Locate the cell with the specified text and output its (x, y) center coordinate. 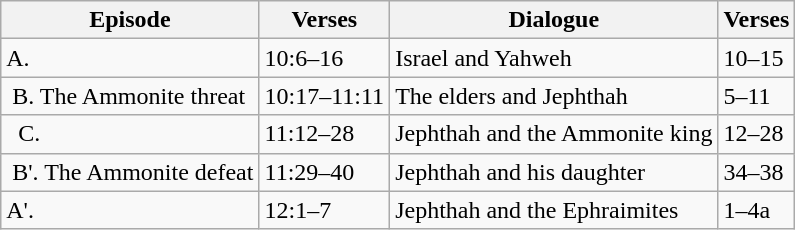
34–38 (756, 172)
11:12–28 (324, 134)
A. (130, 58)
12–28 (756, 134)
A'. (130, 210)
11:29–40 (324, 172)
10:17–11:11 (324, 96)
The elders and Jephthah (554, 96)
Dialogue (554, 20)
B. The Ammonite threat (130, 96)
B'. The Ammonite defeat (130, 172)
10–15 (756, 58)
Jephthah and his daughter (554, 172)
Jephthah and the Ammonite king (554, 134)
12:1–7 (324, 210)
5–11 (756, 96)
10:6–16 (324, 58)
Jephthah and the Ephraimites (554, 210)
1–4a (756, 210)
C. (130, 134)
Israel and Yahweh (554, 58)
Episode (130, 20)
